Pinpoint the cell where the given text exists, returning its [X, Y] midpoint coordinate. 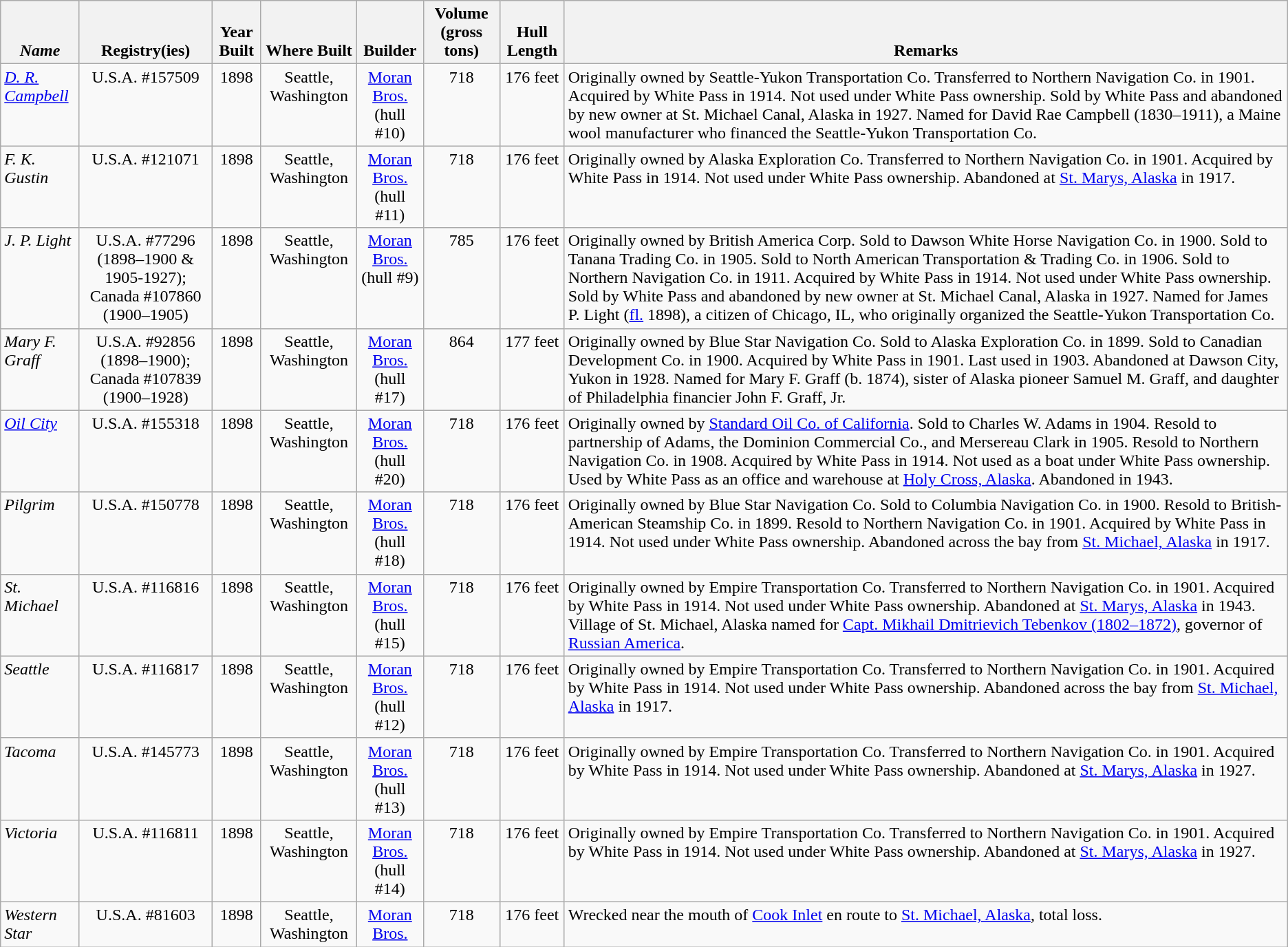
U.S.A. #121071 [146, 187]
U.S.A. #81603 [146, 924]
785 [461, 278]
Builder [390, 32]
U.S.A. #116816 [146, 615]
Moran Bros.(hull #10) [390, 105]
Registry(ies) [146, 32]
Pilgrim [40, 533]
Moran Bros.(hull #18) [390, 533]
D. R. Campbell [40, 105]
St. Michael [40, 615]
Moran Bros.(hull #13) [390, 779]
177 feet [532, 369]
Moran Bros.(hull #11) [390, 187]
U.S.A. #116817 [146, 696]
J. P. Light [40, 278]
Where Built [308, 32]
U.S.A. #145773 [146, 779]
Moran Bros.(hull #20) [390, 451]
Year Built [237, 32]
Mary F. Graff [40, 369]
Moran Bros.(hull #14) [390, 860]
Moran Bros. [390, 924]
U.S.A. #92856 (1898–1900);Canada #107839 (1900–1928) [146, 369]
U.S.A. #116811 [146, 860]
Name [40, 32]
F. K. Gustin [40, 187]
Wrecked near the mouth of Cook Inlet en route to St. Michael, Alaska, total loss. [926, 924]
U.S.A. #155318 [146, 451]
U.S.A. #150778 [146, 533]
U.S.A. #157509 [146, 105]
Hull Length [532, 32]
864 [461, 369]
Moran Bros.(hull #12) [390, 696]
Tacoma [40, 779]
Moran Bros.(hull #17) [390, 369]
Remarks [926, 32]
Victoria [40, 860]
Seattle [40, 696]
Oil City [40, 451]
Volume (gross tons) [461, 32]
U.S.A. #77296 (1898–1900 & 1905-1927);Canada #107860 (1900–1905) [146, 278]
Moran Bros.(hull #9) [390, 278]
Western Star [40, 924]
Moran Bros.(hull #15) [390, 615]
